Scan for the cell matching the given text and deliver its (X, Y) coordinate at center. 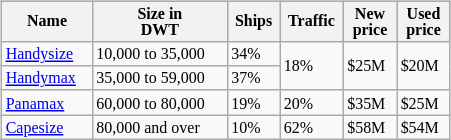
37% (253, 78)
10% (253, 127)
62% (312, 127)
Capesize (48, 127)
34% (253, 54)
80,000 and over (160, 127)
20% (312, 102)
$58M (370, 127)
18% (312, 66)
19% (253, 102)
35,000 to 59,000 (160, 78)
Handysize (48, 54)
Size inDWT (160, 22)
Newprice (370, 22)
Handymax (48, 78)
Panamax (48, 102)
Name (48, 22)
Ships (253, 22)
$54M (424, 127)
Usedprice (424, 22)
$20M (424, 66)
Traffic (312, 22)
60,000 to 80,000 (160, 102)
$35M (370, 102)
10,000 to 35,000 (160, 54)
